Find where the given text appears and provide that cell's center as (X, Y) coordinate. 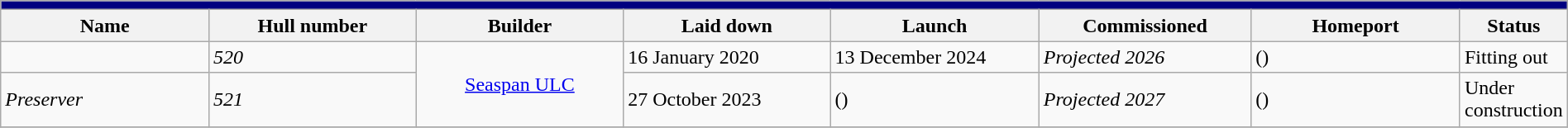
13 December 2024 (935, 57)
Commissioned (1145, 26)
Status (1513, 26)
Seaspan ULC (519, 84)
520 (313, 57)
Homeport (1356, 26)
Laid down (727, 26)
Preserver (105, 99)
Hull number (313, 26)
Launch (935, 26)
Builder (519, 26)
521 (313, 99)
Name (105, 26)
16 January 2020 (727, 57)
Projected 2026 (1145, 57)
Fitting out (1513, 57)
Under construction (1513, 99)
Projected 2027 (1145, 99)
27 October 2023 (727, 99)
